Identify which cell holds the provided text, then report its (X, Y) central coordinate. 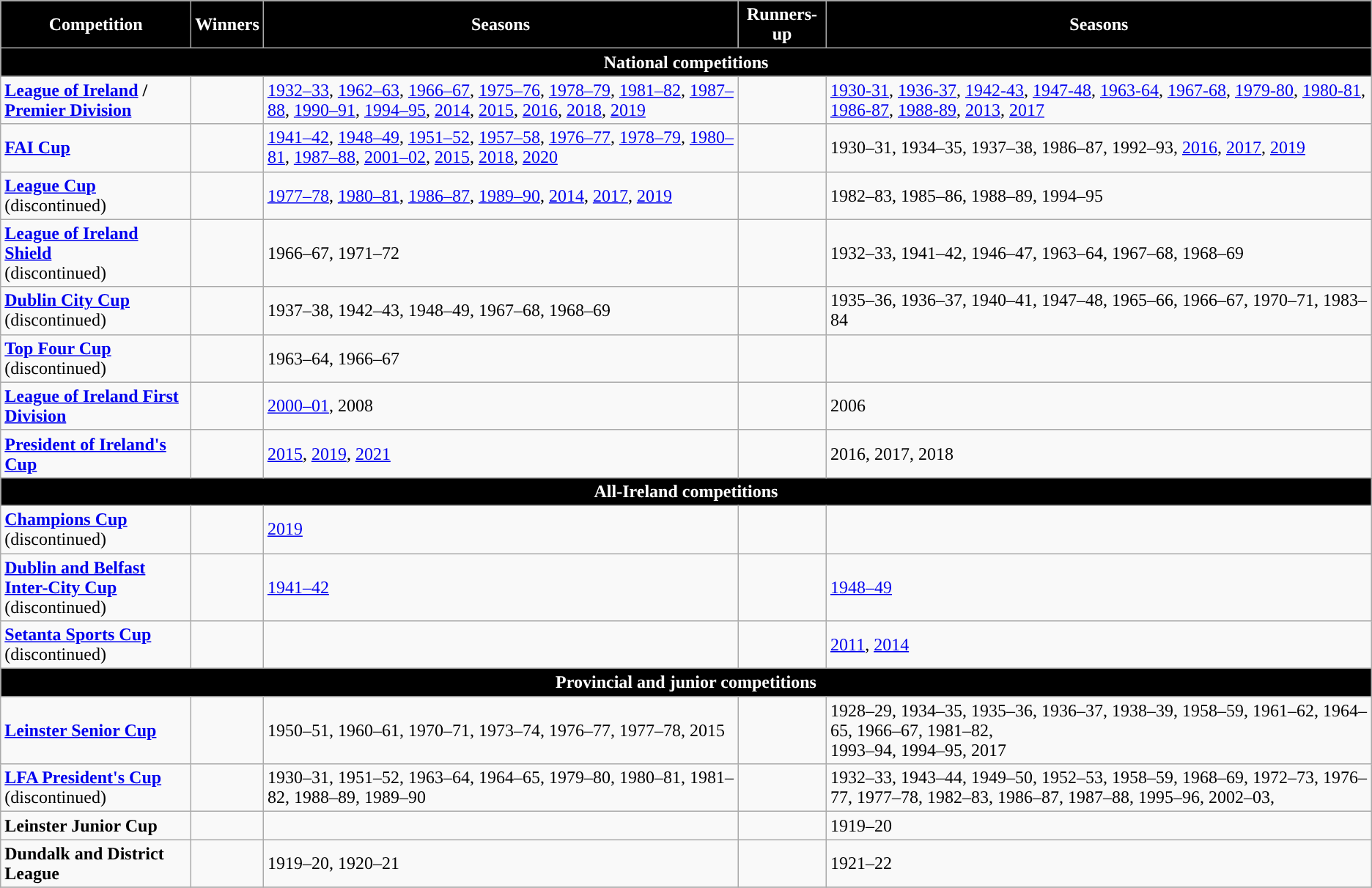
LFA President's Cup(discontinued) (96, 788)
1982–83, 1985–86, 1988–89, 1994–95 (1099, 195)
1935–36, 1936–37, 1940–41, 1947–48, 1965–66, 1966–67, 1970–71, 1983–84 (1099, 311)
Runners-up (783, 25)
Setanta Sports Cup(discontinued) (96, 645)
Dublin and Belfast Inter-City Cup(discontinued) (96, 587)
League of Ireland / Premier Division (96, 100)
1950–51, 1960–61, 1970–71, 1973–74, 1976–77, 1977–78, 2015 (500, 730)
President of Ireland's Cup (96, 453)
Winners (227, 25)
Leinster Junior Cup (96, 826)
National competitions (686, 62)
1941–42, 1948–49, 1951–52, 1957–58, 1976–77, 1978–79, 1980–81, 1987–88, 2001–02, 2015, 2018, 2020 (500, 148)
League of Ireland First Division (96, 406)
1919–20, 1920–21 (500, 864)
2016, 2017, 2018 (1099, 453)
1928–29, 1934–35, 1935–36, 1936–37, 1938–39, 1958–59, 1961–62, 1964–65, 1966–67, 1981–82,1993–94, 1994–95, 2017 (1099, 730)
Dundalk and District League (96, 864)
Top Four Cup(discontinued) (96, 358)
Champions Cup(discontinued) (96, 529)
1932–33, 1962–63, 1966–67, 1975–76, 1978–79, 1981–82, 1987–88, 1990–91, 1994–95, 2014, 2015, 2016, 2018, 2019 (500, 100)
Dublin City Cup(discontinued) (96, 311)
2011, 2014 (1099, 645)
League Cup(discontinued) (96, 195)
1919–20 (1099, 826)
Leinster Senior Cup (96, 730)
1930-31, 1936-37, 1942-43, 1947-48, 1963-64, 1967-68, 1979-80, 1980-81, 1986-87, 1988-89, 2013, 2017 (1099, 100)
1932–33, 1941–42, 1946–47, 1963–64, 1967–68, 1968–69 (1099, 253)
League of Ireland Shield(discontinued) (96, 253)
Competition (96, 25)
FAI Cup (96, 148)
1941–42 (500, 587)
1930–31, 1934–35, 1937–38, 1986–87, 1992–93, 2016, 2017, 2019 (1099, 148)
Provincial and junior competitions (686, 683)
2015, 2019, 2021 (500, 453)
2019 (500, 529)
1921–22 (1099, 864)
1930–31, 1951–52, 1963–64, 1964–65, 1979–80, 1980–81, 1981–82, 1988–89, 1989–90 (500, 788)
1932–33, 1943–44, 1949–50, 1952–53, 1958–59, 1968–69, 1972–73, 1976–77, 1977–78, 1982–83, 1986–87, 1987–88, 1995–96, 2002–03, (1099, 788)
1977–78, 1980–81, 1986–87, 1989–90, 2014, 2017, 2019 (500, 195)
1948–49 (1099, 587)
1937–38, 1942–43, 1948–49, 1967–68, 1968–69 (500, 311)
1963–64, 1966–67 (500, 358)
1966–67, 1971–72 (500, 253)
All-Ireland competitions (686, 491)
2006 (1099, 406)
2000–01, 2008 (500, 406)
